Capture the cell that displays the provided text and extract its [X, Y] central coordinate. 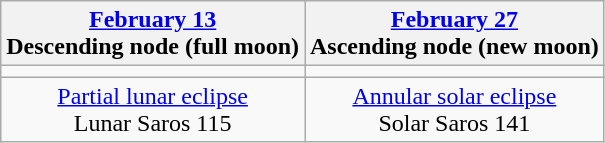
February 13Descending node (full moon) [153, 34]
Partial lunar eclipseLunar Saros 115 [153, 110]
Annular solar eclipseSolar Saros 141 [454, 110]
February 27Ascending node (new moon) [454, 34]
